Locate the cell with the specified text and output its (X, Y) center coordinate. 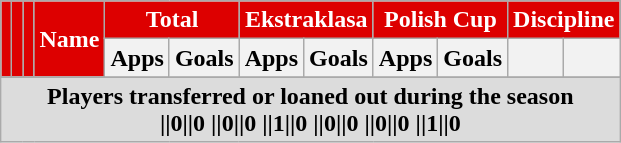
Total (172, 20)
Polish Cup (440, 20)
Players transferred or loaned out during the season||0||0 ||0||0 ||1||0 ||0||0 ||0||0 ||1||0 (310, 110)
Name (70, 39)
Ekstraklasa (306, 20)
Discipline (564, 20)
